Locate the cell with the specified text and output its [x, y] center coordinate. 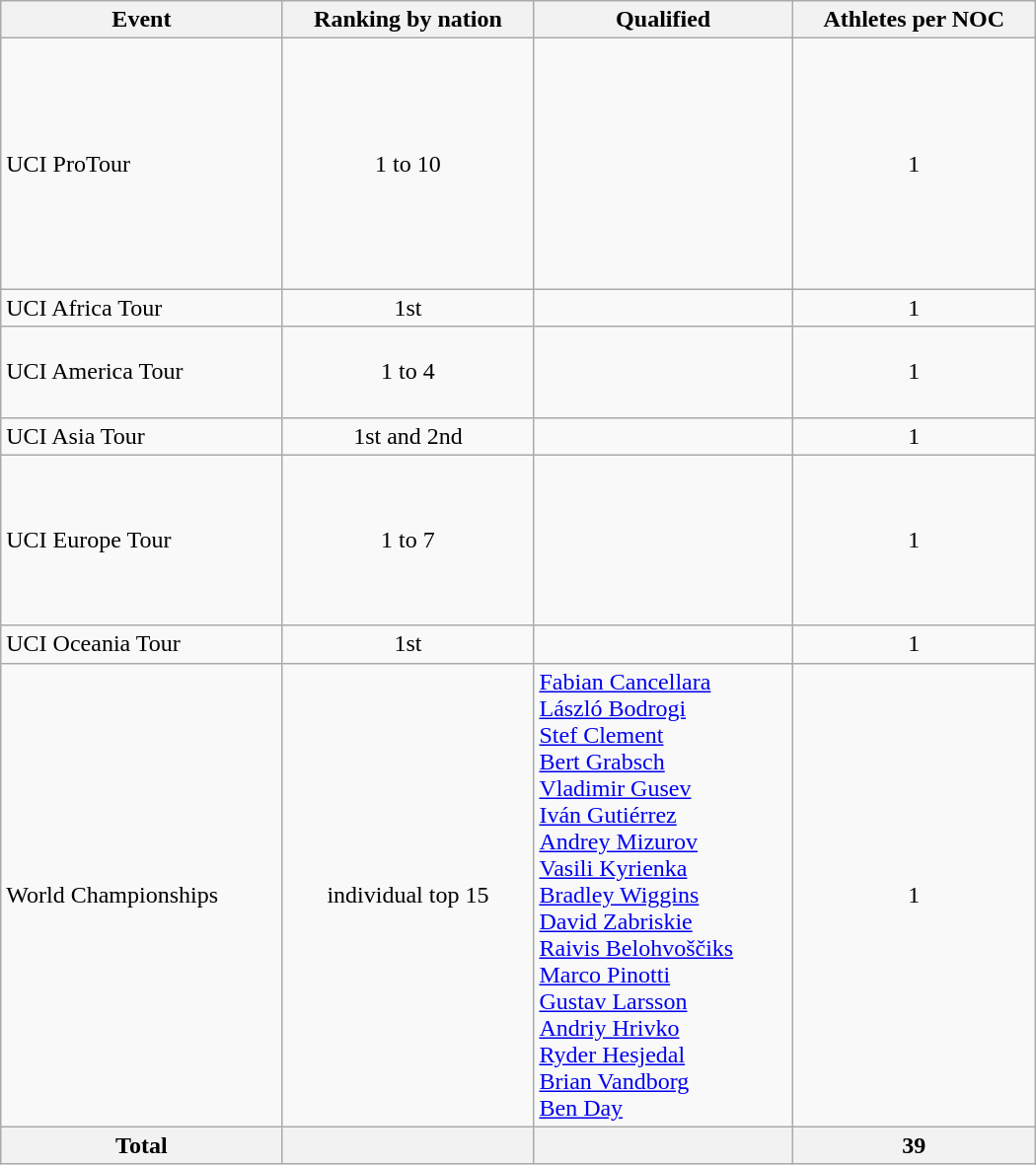
Ranking by nation [408, 20]
39 [914, 1145]
1 to 4 [408, 372]
UCI ProTour [142, 164]
UCI Africa Tour [142, 308]
1 to 10 [408, 164]
Athletes per NOC [914, 20]
UCI America Tour [142, 372]
1st and 2nd [408, 436]
Total [142, 1145]
UCI Europe Tour [142, 541]
UCI Asia Tour [142, 436]
Qualified [663, 20]
1 to 7 [408, 541]
individual top 15 [408, 895]
World Championships [142, 895]
Event [142, 20]
UCI Oceania Tour [142, 644]
